Scan for the cell matching the given text and deliver its [x, y] coordinate at center. 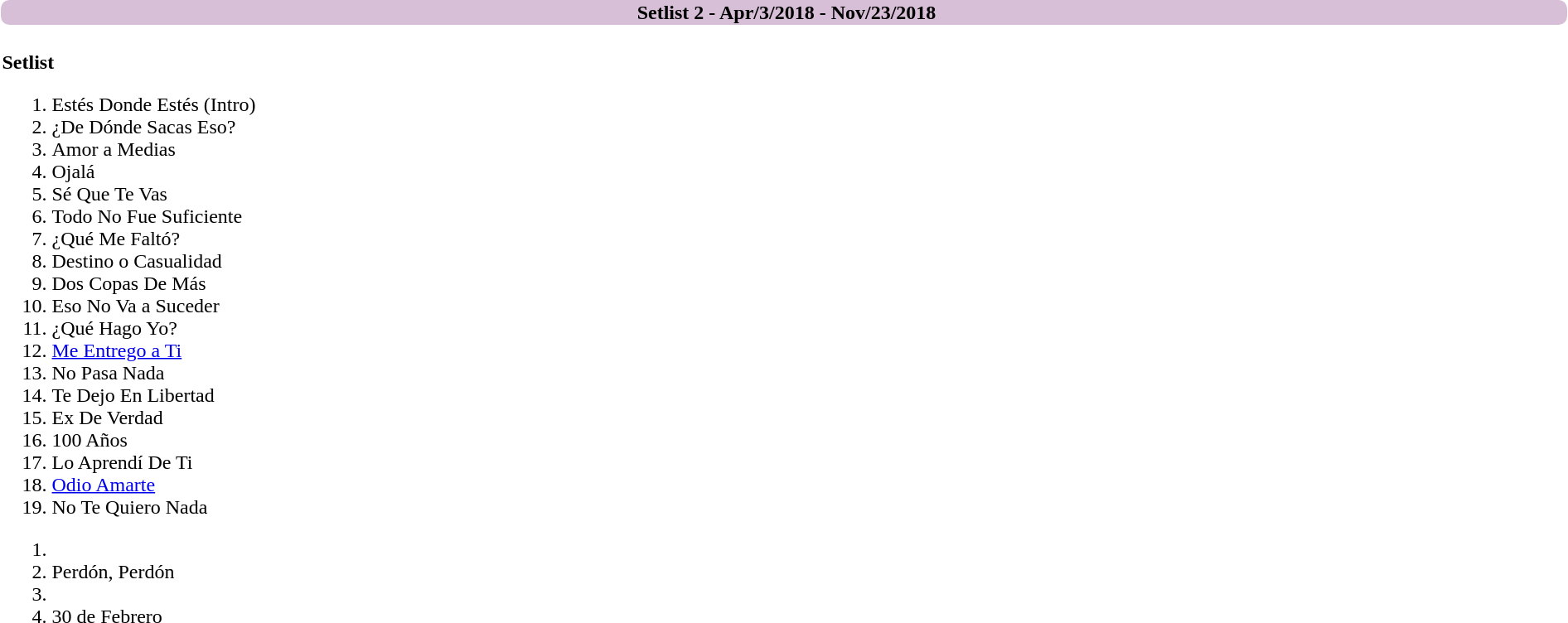
Setlist 2 - Apr/3/2018 - Nov/23/2018 [784, 12]
